Provide the [X, Y] coordinate of the cell's center where the given text is located.  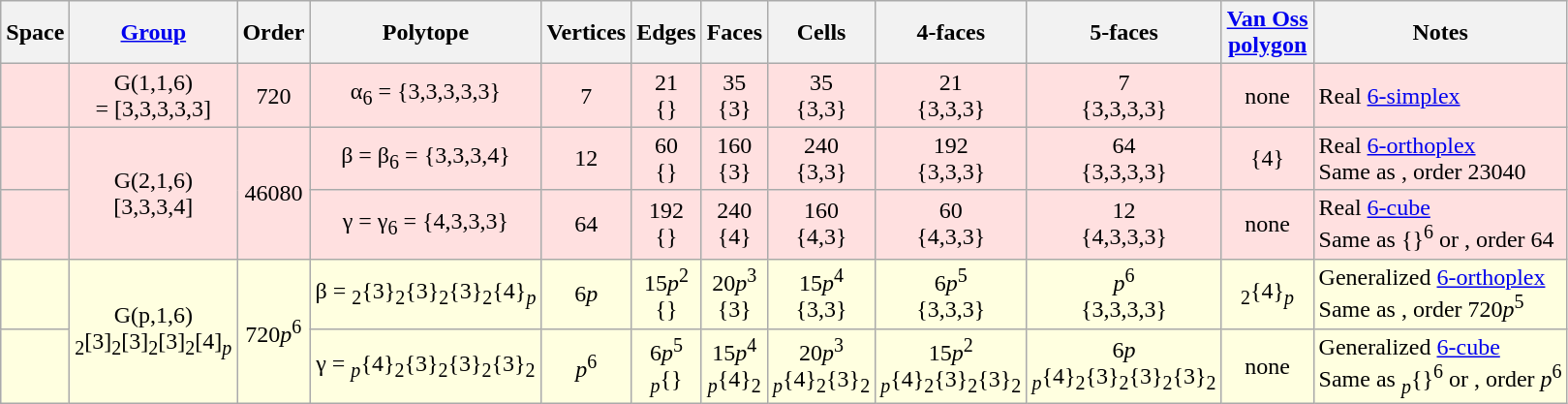
Real 6-orthoplexSame as , order 23040 [1440, 159]
12{4,3,3,3} [1123, 225]
6pp{4}2{3}2{3}2{3}2 [1123, 366]
Real 6-simplex [1440, 95]
Notes [1440, 33]
60{4,3,3} [951, 225]
Generalized 6-cubeSame as p{}6 or , order p6 [1440, 366]
21{3,3,3} [951, 95]
4-faces [951, 33]
192{3,3,3} [951, 159]
p6 [587, 366]
Order [273, 33]
Edges [666, 33]
46080 [273, 194]
γ = γ6 = {4,3,3,3} [426, 225]
240{3,3} [821, 159]
64{3,3,3,3} [1123, 159]
Vertices [587, 33]
35{3} [734, 95]
12 [587, 159]
64 [587, 225]
G(p,1,6)2[3]2[3]2[3]2[4]p [153, 331]
G(1,1,6)= [3,3,3,3,3] [153, 95]
Group [153, 33]
2{4}p [1267, 294]
Cells [821, 33]
15p4p{4}2 [734, 366]
240{4} [734, 225]
15p2p{4}2{3}2{3}2 [951, 366]
α6 = {3,3,3,3,3} [426, 95]
21{} [666, 95]
15p4 {3,3} [821, 294]
β = β6 = {3,3,3,4} [426, 159]
γ = p{4}2{3}2{3}2{3}2 [426, 366]
Real 6-cubeSame as {}6 or , order 64 [1440, 225]
720 [273, 95]
7 [587, 95]
Faces [734, 33]
720p6 [273, 331]
β = 2{3}2{3}2{3}2{4}p [426, 294]
5-faces [1123, 33]
Space [35, 33]
Van Osspolygon [1267, 33]
p6{3,3,3,3} [1123, 294]
6p5p{} [666, 366]
20p3p{4}2{3}2 [821, 366]
160{3} [734, 159]
35{3,3} [821, 95]
G(2,1,6)[3,3,3,4] [153, 194]
160{4,3} [821, 225]
192{} [666, 225]
Generalized 6-orthoplexSame as , order 720p5 [1440, 294]
Polytope [426, 33]
{4} [1267, 159]
7{3,3,3,3} [1123, 95]
60{} [666, 159]
6p [587, 294]
20p3{3} [734, 294]
15p2{} [666, 294]
6p5{3,3,3} [951, 294]
